Identify which cell holds the provided text, then report its (x, y) central coordinate. 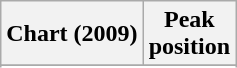
Peakposition (189, 34)
Chart (2009) (72, 34)
